From the cell containing the given text, extract its center point as (X, Y) coordinate. 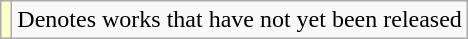
Denotes works that have not yet been released (240, 20)
